Determine the [x, y] coordinate at the center of the cell enclosing the given text.  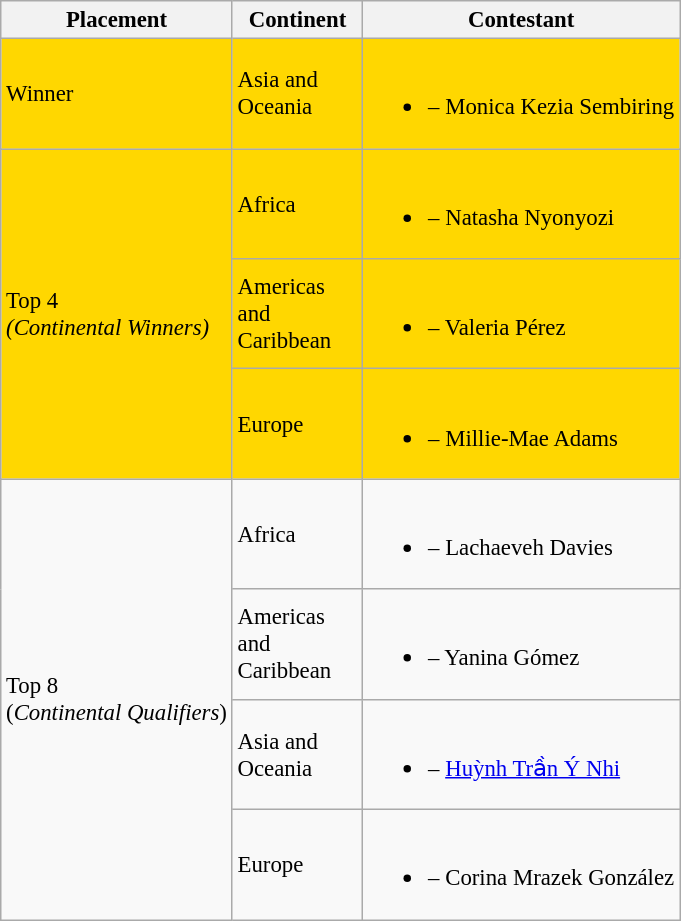
– Valeria Pérez [522, 314]
– Lachaeveh Davies [522, 534]
– Monica Kezia Sembiring [522, 94]
– Corina Mrazek González [522, 865]
Contestant [522, 20]
Placement [116, 20]
– Millie-Mae Adams [522, 424]
– Natasha Nyonyozi [522, 204]
Winner [116, 94]
– Yanina Gómez [522, 644]
Top 4(Continental Winners) [116, 314]
– Huỳnh Trần Ý Nhi [522, 754]
Continent [298, 20]
Top 8(Continental Qualifiers) [116, 700]
